Return the [x, y] coordinate for the center point of the cell that contains the specified text.  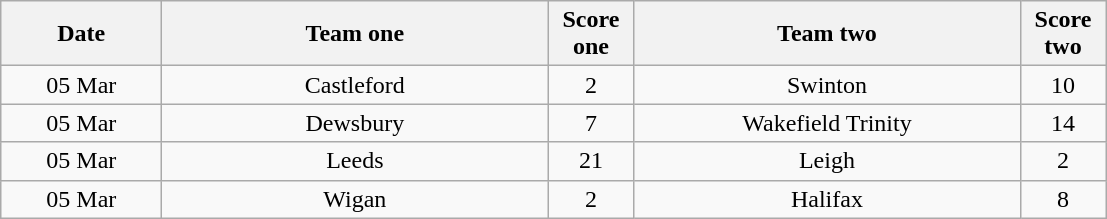
Score one [591, 34]
Wigan [355, 199]
Castleford [355, 85]
Score two [1063, 34]
Dewsbury [355, 123]
14 [1063, 123]
10 [1063, 85]
Date [82, 34]
Team one [355, 34]
21 [591, 161]
Swinton [827, 85]
Leeds [355, 161]
7 [591, 123]
Wakefield Trinity [827, 123]
Halifax [827, 199]
Team two [827, 34]
Leigh [827, 161]
8 [1063, 199]
